Identify which cell holds the provided text, then report its [x, y] central coordinate. 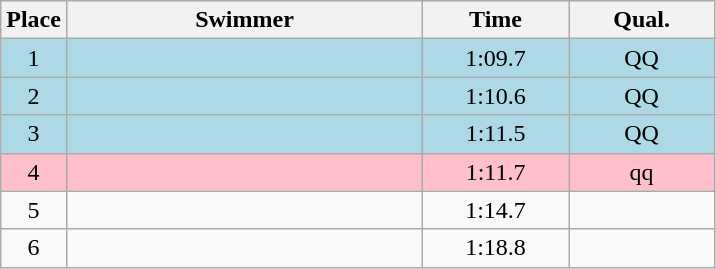
1:18.8 [496, 248]
1:09.7 [496, 58]
1:14.7 [496, 210]
Swimmer [244, 20]
3 [34, 134]
Qual. [642, 20]
2 [34, 96]
qq [642, 172]
Place [34, 20]
1:11.7 [496, 172]
5 [34, 210]
1 [34, 58]
1:10.6 [496, 96]
6 [34, 248]
4 [34, 172]
1:11.5 [496, 134]
Time [496, 20]
